Extract the [x, y] coordinate from the center of the cell holding the provided text.  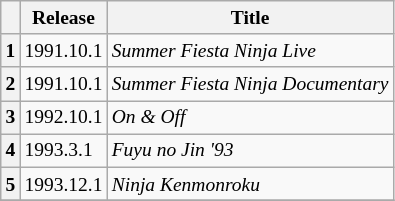
Title [250, 18]
1993.12.1 [64, 184]
3 [10, 118]
2 [10, 84]
1993.3.1 [64, 150]
1992.10.1 [64, 118]
1 [10, 50]
Ninja Kenmonroku [250, 184]
Summer Fiesta Ninja Live [250, 50]
5 [10, 184]
Summer Fiesta Ninja Documentary [250, 84]
Release [64, 18]
4 [10, 150]
On & Off [250, 118]
Fuyu no Jin '93 [250, 150]
